From the cell containing the given text, extract its center point as [X, Y] coordinate. 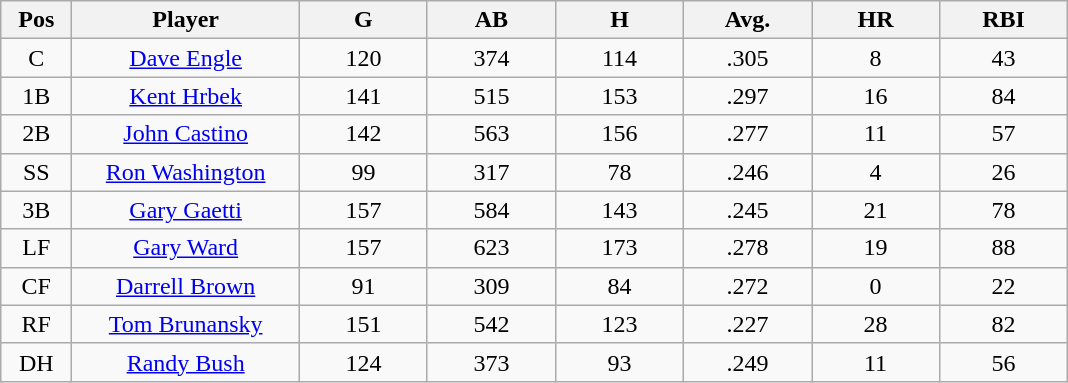
151 [363, 324]
26 [1004, 172]
141 [363, 96]
LF [36, 248]
G [363, 20]
82 [1004, 324]
Player [186, 20]
Ron Washington [186, 172]
Darrell Brown [186, 286]
.249 [747, 362]
3B [36, 210]
.245 [747, 210]
88 [1004, 248]
28 [876, 324]
HR [876, 20]
16 [876, 96]
RBI [1004, 20]
373 [491, 362]
120 [363, 58]
19 [876, 248]
374 [491, 58]
.297 [747, 96]
H [619, 20]
124 [363, 362]
John Castino [186, 134]
Pos [36, 20]
542 [491, 324]
Avg. [747, 20]
173 [619, 248]
91 [363, 286]
143 [619, 210]
56 [1004, 362]
RF [36, 324]
142 [363, 134]
93 [619, 362]
.227 [747, 324]
309 [491, 286]
Randy Bush [186, 362]
623 [491, 248]
22 [1004, 286]
.305 [747, 58]
156 [619, 134]
Kent Hrbek [186, 96]
Gary Ward [186, 248]
4 [876, 172]
57 [1004, 134]
C [36, 58]
0 [876, 286]
DH [36, 362]
8 [876, 58]
563 [491, 134]
21 [876, 210]
CF [36, 286]
.246 [747, 172]
153 [619, 96]
515 [491, 96]
SS [36, 172]
123 [619, 324]
.278 [747, 248]
Gary Gaetti [186, 210]
2B [36, 134]
Tom Brunansky [186, 324]
99 [363, 172]
317 [491, 172]
.277 [747, 134]
584 [491, 210]
.272 [747, 286]
114 [619, 58]
43 [1004, 58]
Dave Engle [186, 58]
1B [36, 96]
AB [491, 20]
